For the text-containing cell, return its midpoint in [x, y] coordinate format. 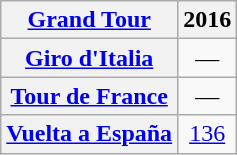
Vuelta a España [90, 134]
Tour de France [90, 96]
Giro d'Italia [90, 58]
Grand Tour [90, 20]
136 [208, 134]
2016 [208, 20]
